Pinpoint the cell where the given text exists, returning its (X, Y) midpoint coordinate. 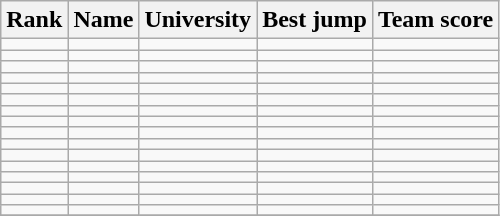
University (198, 20)
Rank (34, 20)
Team score (435, 20)
Name (104, 20)
Best jump (315, 20)
